Return [x, y] of the center of cell containing provided text 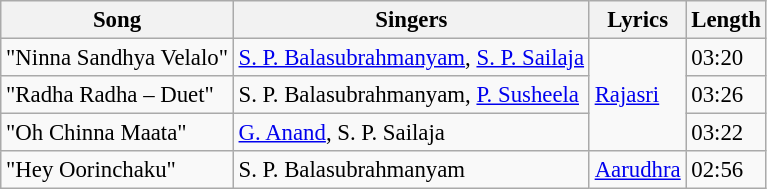
Song [117, 20]
Singers [411, 20]
G. Anand, S. P. Sailaja [411, 133]
03:20 [726, 58]
03:22 [726, 133]
Rajasri [638, 96]
Aarudhra [638, 170]
03:26 [726, 95]
"Hey Oorinchaku" [117, 170]
Lyrics [638, 20]
S. P. Balasubrahmanyam [411, 170]
"Oh Chinna Maata" [117, 133]
02:56 [726, 170]
"Ninna Sandhya Velalo" [117, 58]
S. P. Balasubrahmanyam, S. P. Sailaja [411, 58]
S. P. Balasubrahmanyam, P. Susheela [411, 95]
Length [726, 20]
"Radha Radha – Duet" [117, 95]
